Locate the cell with the specified text and output its [x, y] center coordinate. 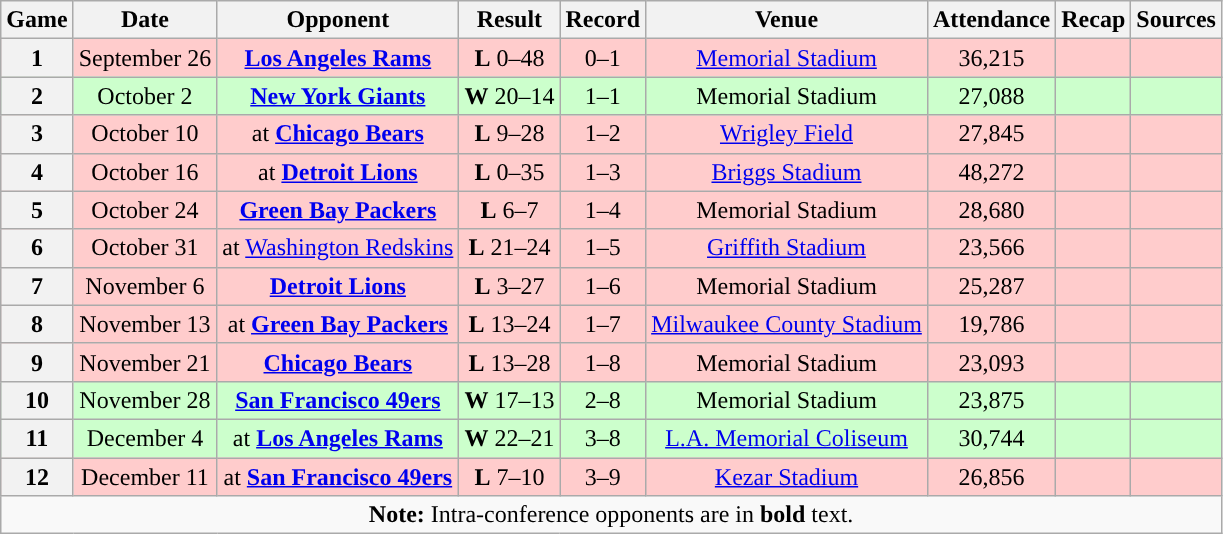
1–5 [603, 248]
0–1 [603, 58]
19,786 [991, 324]
36,215 [991, 58]
November 28 [145, 400]
23,566 [991, 248]
November 21 [145, 362]
Attendance [991, 20]
27,088 [991, 96]
L 0–48 [510, 58]
1–7 [603, 324]
San Francisco 49ers [338, 400]
1–2 [603, 134]
October 24 [145, 210]
L 13–24 [510, 324]
2 [37, 96]
October 31 [145, 248]
Record [603, 20]
10 [37, 400]
New York Giants [338, 96]
W 20–14 [510, 96]
Venue [787, 20]
L 21–24 [510, 248]
28,680 [991, 210]
Opponent [338, 20]
L 6–7 [510, 210]
Green Bay Packers [338, 210]
23,093 [991, 362]
Recap [1094, 20]
3 [37, 134]
25,287 [991, 286]
October 16 [145, 172]
November 13 [145, 324]
Note: Intra-conference opponents are in bold text. [612, 515]
1–1 [603, 96]
26,856 [991, 477]
Result [510, 20]
4 [37, 172]
at Detroit Lions [338, 172]
8 [37, 324]
9 [37, 362]
at Washington Redskins [338, 248]
at Chicago Bears [338, 134]
2–8 [603, 400]
L 3–27 [510, 286]
1–4 [603, 210]
7 [37, 286]
Milwaukee County Stadium [787, 324]
L 7–10 [510, 477]
12 [37, 477]
Date [145, 20]
30,744 [991, 438]
December 11 [145, 477]
Kezar Stadium [787, 477]
Los Angeles Rams [338, 58]
27,845 [991, 134]
23,875 [991, 400]
1–8 [603, 362]
48,272 [991, 172]
L.A. Memorial Coliseum [787, 438]
L 0–35 [510, 172]
11 [37, 438]
Chicago Bears [338, 362]
L 9–28 [510, 134]
Griffith Stadium [787, 248]
6 [37, 248]
October 2 [145, 96]
1 [37, 58]
September 26 [145, 58]
at Los Angeles Rams [338, 438]
Game [37, 20]
3–8 [603, 438]
3–9 [603, 477]
November 6 [145, 286]
at Green Bay Packers [338, 324]
December 4 [145, 438]
L 13–28 [510, 362]
Detroit Lions [338, 286]
W 22–21 [510, 438]
Briggs Stadium [787, 172]
W 17–13 [510, 400]
5 [37, 210]
October 10 [145, 134]
1–3 [603, 172]
Sources [1176, 20]
1–6 [603, 286]
Wrigley Field [787, 134]
at San Francisco 49ers [338, 477]
